From the cell containing the given text, extract its center point as [x, y] coordinate. 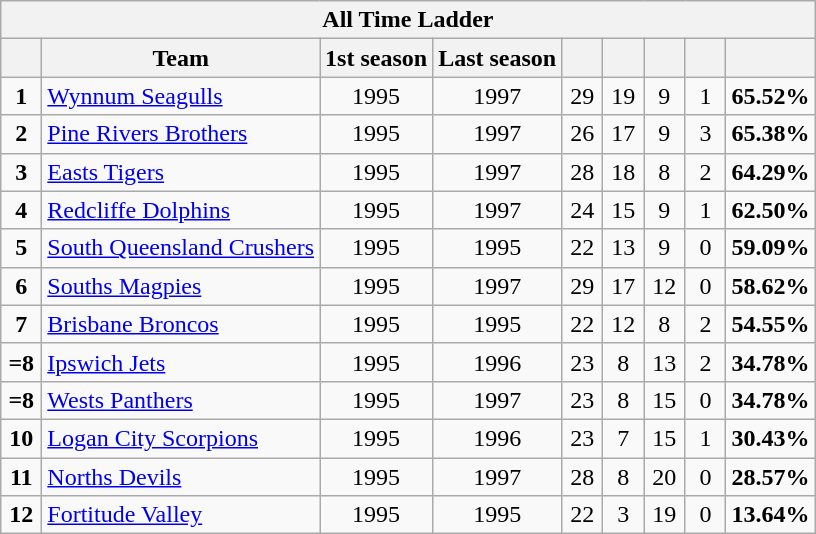
18 [624, 172]
59.09% [770, 248]
All Time Ladder [408, 20]
5 [22, 248]
58.62% [770, 286]
28.57% [770, 477]
Easts Tigers [181, 172]
13.64% [770, 515]
54.55% [770, 324]
65.38% [770, 134]
Brisbane Broncos [181, 324]
4 [22, 210]
Souths Magpies [181, 286]
24 [582, 210]
64.29% [770, 172]
10 [22, 438]
Ipswich Jets [181, 362]
Norths Devils [181, 477]
Fortitude Valley [181, 515]
30.43% [770, 438]
20 [664, 477]
26 [582, 134]
Pine Rivers Brothers [181, 134]
6 [22, 286]
1st season [376, 58]
65.52% [770, 96]
South Queensland Crushers [181, 248]
Wests Panthers [181, 400]
Logan City Scorpions [181, 438]
Wynnum Seagulls [181, 96]
Redcliffe Dolphins [181, 210]
Last season [498, 58]
11 [22, 477]
Team [181, 58]
62.50% [770, 210]
